Return [X, Y] of the center of cell containing provided text 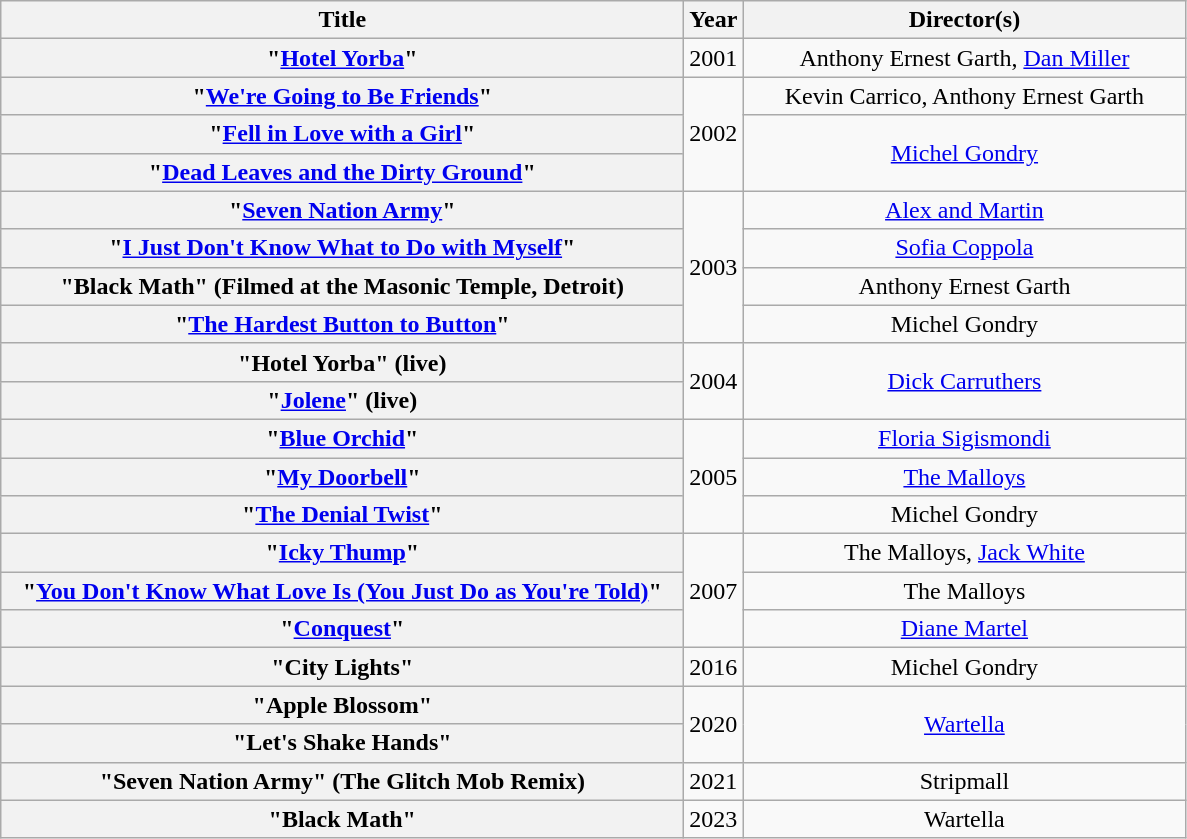
Anthony Ernest Garth, Dan Miller [964, 58]
Director(s) [964, 20]
2023 [714, 819]
Diane Martel [964, 629]
Kevin Carrico, Anthony Ernest Garth [964, 96]
2016 [714, 667]
2003 [714, 267]
2004 [714, 381]
2005 [714, 476]
Stripmall [964, 781]
2002 [714, 134]
"You Don't Know What Love Is (You Just Do as You're Told)" [342, 591]
"Conquest" [342, 629]
2020 [714, 724]
Anthony Ernest Garth [964, 286]
Dick Carruthers [964, 381]
"Black Math" [342, 819]
"My Doorbell" [342, 477]
Alex and Martin [964, 210]
2021 [714, 781]
"Hotel Yorba" [342, 58]
The Malloys, Jack White [964, 553]
"Fell in Love with a Girl" [342, 134]
Sofia Coppola [964, 248]
2007 [714, 591]
"Seven Nation Army" (The Glitch Mob Remix) [342, 781]
"Seven Nation Army" [342, 210]
"Icky Thump" [342, 553]
"Apple Blossom" [342, 705]
"Dead Leaves and the Dirty Ground" [342, 172]
Year [714, 20]
"The Denial Twist" [342, 515]
"Blue Orchid" [342, 438]
"The Hardest Button to Button" [342, 324]
"We're Going to Be Friends" [342, 96]
"Black Math" (Filmed at the Masonic Temple, Detroit) [342, 286]
"City Lights" [342, 667]
Title [342, 20]
Floria Sigismondi [964, 438]
"Jolene" (live) [342, 400]
"Hotel Yorba" (live) [342, 362]
"I Just Don't Know What to Do with Myself" [342, 248]
2001 [714, 58]
"Let's Shake Hands" [342, 743]
